Find where the given text appears and provide that cell's center as [x, y] coordinate. 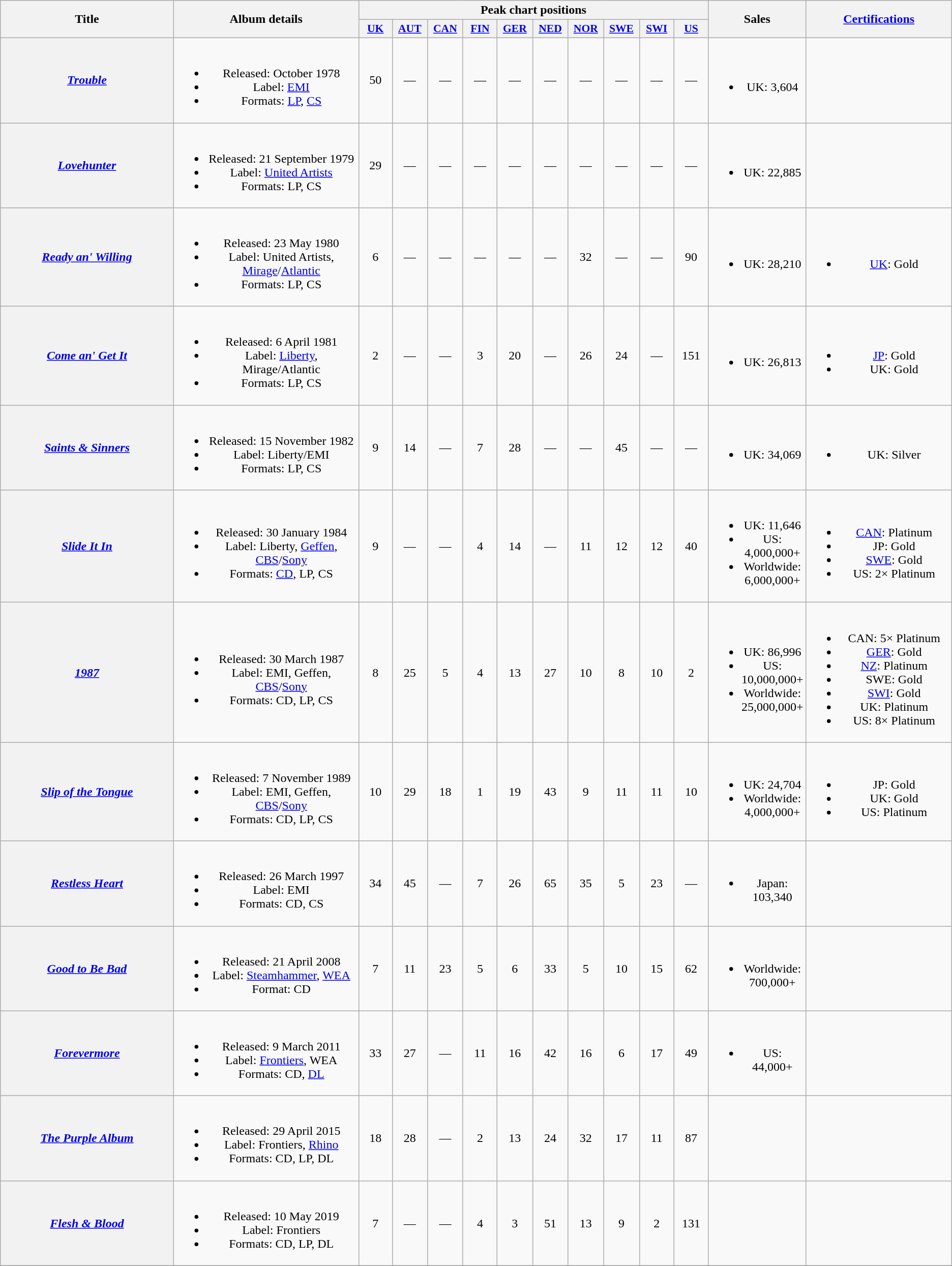
UK: 86,996 US: 10,000,000+Worldwide: 25,000,000+ [758, 672]
40 [691, 546]
Slip of the Tongue [87, 792]
UK: Gold [879, 257]
UK: 22,885 [758, 166]
SWI [657, 29]
Released: 10 May 2019Label: FrontiersFormats: CD, LP, DL [266, 1223]
87 [691, 1138]
131 [691, 1223]
Ready an' Willing [87, 257]
The Purple Album [87, 1138]
JP: GoldUK: Gold [879, 356]
Certifications [879, 19]
Released: 9 March 2011Label: Frontiers, WEAFormats: CD, DL [266, 1053]
Saints & Sinners [87, 447]
51 [550, 1223]
Japan: 103,340 [758, 884]
Released: 7 November 1989Label: EMI, Geffen, CBS/SonyFormats: CD, LP, CS [266, 792]
49 [691, 1053]
NED [550, 29]
Sales [758, 19]
JP: GoldUK: GoldUS: Platinum [879, 792]
Album details [266, 19]
Released: 30 January 1984Label: Liberty, Geffen, CBS/SonyFormats: CD, LP, CS [266, 546]
Forevermore [87, 1053]
UK [375, 29]
65 [550, 884]
Restless Heart [87, 884]
35 [586, 884]
CAN [445, 29]
Title [87, 19]
Good to Be Bad [87, 968]
Released: 15 November 1982Label: Liberty/EMIFormats: LP, CS [266, 447]
US [691, 29]
19 [515, 792]
Worldwide: 700,000+ [758, 968]
NOR [586, 29]
Flesh & Blood [87, 1223]
151 [691, 356]
15 [657, 968]
25 [410, 672]
Slide It In [87, 546]
GER [515, 29]
Released: 21 September 1979Label: United ArtistsFormats: LP, CS [266, 166]
Released: 30 March 1987Label: EMI, Geffen, CBS/SonyFormats: CD, LP, CS [266, 672]
SWE [621, 29]
Released: 26 March 1997Label: EMIFormats: CD, CS [266, 884]
Released: 6 April 1981Label: Liberty, Mirage/AtlanticFormats: LP, CS [266, 356]
UK: 26,813 [758, 356]
62 [691, 968]
Trouble [87, 80]
CAN: PlatinumJP: GoldSWE: GoldUS: 2× Platinum [879, 546]
UK: 24,704 Worldwide: 4,000,000+ [758, 792]
90 [691, 257]
50 [375, 80]
UK: 11,646 US: 4,000,000+Worldwide: 6,000,000+ [758, 546]
UK: 3,604 [758, 80]
Released: 29 April 2015Label: Frontiers, RhinoFormats: CD, LP, DL [266, 1138]
FIN [480, 29]
Released: 21 April 2008Label: Steamhammer, WEAFormat: CD [266, 968]
US: 44,000+ [758, 1053]
42 [550, 1053]
1 [480, 792]
Peak chart positions [533, 10]
34 [375, 884]
43 [550, 792]
Lovehunter [87, 166]
CAN: 5× PlatinumGER: GoldNZ: PlatinumSWE: GoldSWI: GoldUK: PlatinumUS: 8× Platinum [879, 672]
Come an' Get It [87, 356]
Released: October 1978Label: EMIFormats: LP, CS [266, 80]
UK: 34,069 [758, 447]
20 [515, 356]
1987 [87, 672]
UK: Silver [879, 447]
UK: 28,210 [758, 257]
Released: 23 May 1980Label: United Artists, Mirage/AtlanticFormats: LP, CS [266, 257]
AUT [410, 29]
